Determine the (X, Y) coordinate at the center of the cell enclosing the given text.  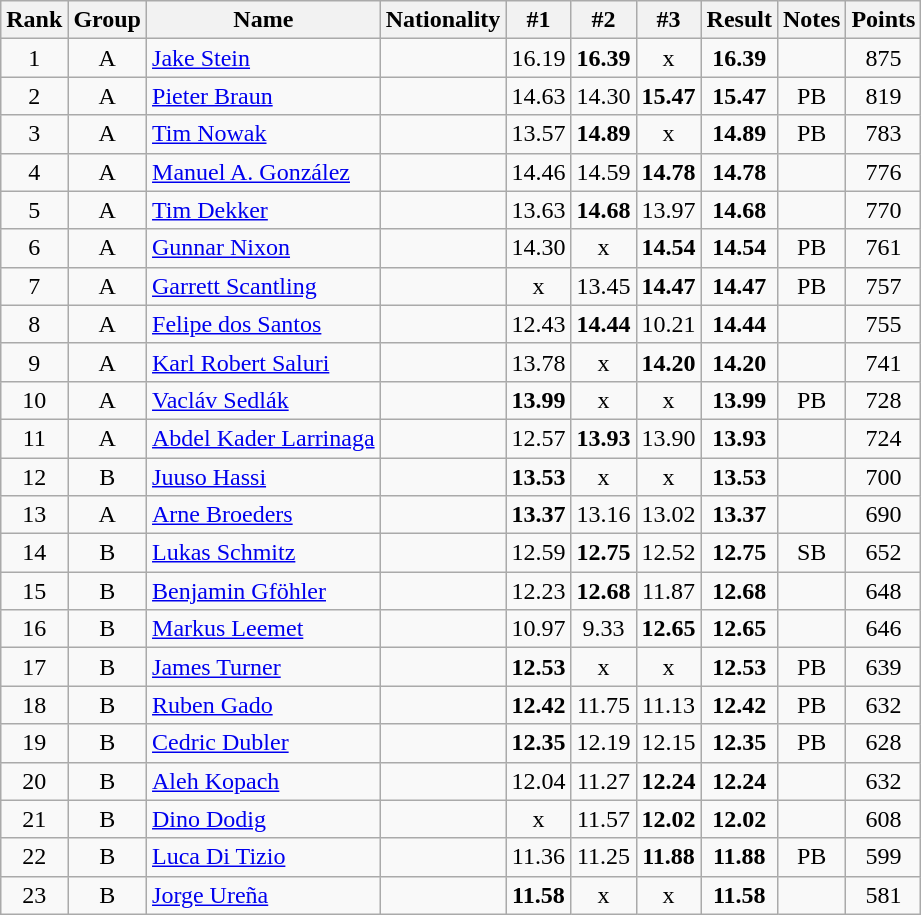
6 (34, 248)
639 (884, 667)
728 (884, 400)
12.52 (668, 553)
9.33 (604, 629)
13.02 (668, 515)
2 (34, 96)
652 (884, 553)
761 (884, 248)
Jorge Ureña (264, 895)
11.36 (538, 857)
22 (34, 857)
Name (264, 20)
Ruben Gado (264, 705)
14.59 (604, 172)
Luca Di Tizio (264, 857)
16 (34, 629)
Aleh Kopach (264, 781)
12.23 (538, 591)
#2 (604, 20)
13.63 (538, 210)
12.57 (538, 438)
Cedric Dubler (264, 743)
11.57 (604, 819)
Juuso Hassi (264, 477)
Tim Dekker (264, 210)
741 (884, 362)
10.97 (538, 629)
16.19 (538, 58)
755 (884, 324)
13.90 (668, 438)
819 (884, 96)
SB (811, 553)
23 (34, 895)
4 (34, 172)
Karl Robert Saluri (264, 362)
770 (884, 210)
8 (34, 324)
12.59 (538, 553)
15 (34, 591)
10 (34, 400)
12 (34, 477)
Abdel Kader Larrinaga (264, 438)
10.21 (668, 324)
Dino Dodig (264, 819)
11.75 (604, 705)
11.25 (604, 857)
Arne Broeders (264, 515)
648 (884, 591)
17 (34, 667)
11 (34, 438)
Vacláv Sedlák (264, 400)
7 (34, 286)
757 (884, 286)
783 (884, 134)
#3 (668, 20)
Manuel A. González (264, 172)
599 (884, 857)
5 (34, 210)
875 (884, 58)
608 (884, 819)
Benjamin Gföhler (264, 591)
12.15 (668, 743)
James Turner (264, 667)
3 (34, 134)
12.04 (538, 781)
724 (884, 438)
18 (34, 705)
12.43 (538, 324)
12.19 (604, 743)
#1 (538, 20)
Points (884, 20)
11.27 (604, 781)
581 (884, 895)
Garrett Scantling (264, 286)
20 (34, 781)
Rank (34, 20)
Gunnar Nixon (264, 248)
13.16 (604, 515)
690 (884, 515)
19 (34, 743)
Lukas Schmitz (264, 553)
Group (108, 20)
Pieter Braun (264, 96)
13.97 (668, 210)
1 (34, 58)
9 (34, 362)
14.63 (538, 96)
Notes (811, 20)
13.45 (604, 286)
Felipe dos Santos (264, 324)
14 (34, 553)
646 (884, 629)
Jake Stein (264, 58)
Nationality (443, 20)
13 (34, 515)
21 (34, 819)
Markus Leemet (264, 629)
14.46 (538, 172)
13.57 (538, 134)
776 (884, 172)
700 (884, 477)
Tim Nowak (264, 134)
11.87 (668, 591)
Result (739, 20)
628 (884, 743)
11.13 (668, 705)
13.78 (538, 362)
